Capture the cell that displays the provided text and extract its (x, y) central coordinate. 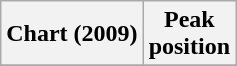
Peakposition (189, 34)
Chart (2009) (72, 34)
